Return the (x, y) coordinate for the center point of the cell that contains the specified text.  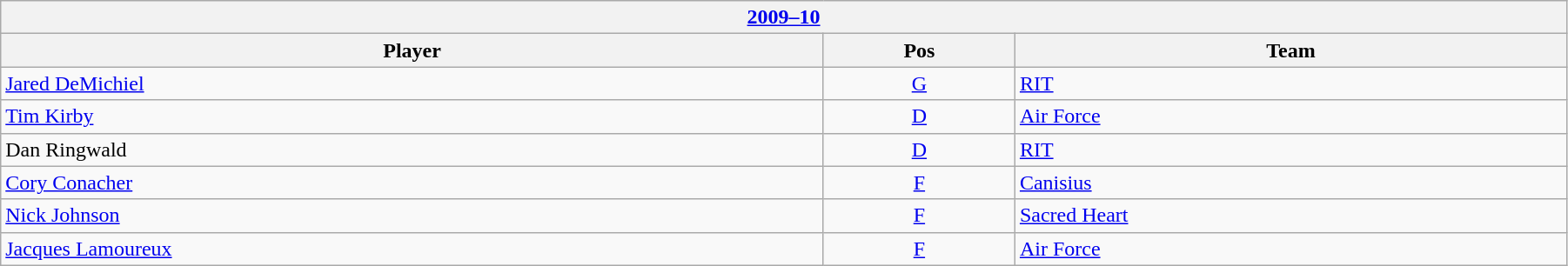
Team (1290, 50)
Pos (919, 50)
Jared DeMichiel (412, 83)
Sacred Heart (1290, 216)
Jacques Lamoureux (412, 249)
Canisius (1290, 183)
2009–10 (784, 17)
Dan Ringwald (412, 150)
Tim Kirby (412, 116)
Player (412, 50)
G (919, 83)
Nick Johnson (412, 216)
Cory Conacher (412, 183)
